Scan for the cell matching the given text and deliver its [x, y] coordinate at center. 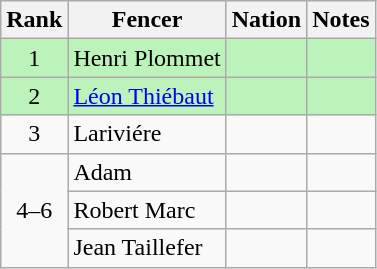
Adam [147, 172]
Notes [341, 20]
Lariviére [147, 134]
Rank [34, 20]
Nation [266, 20]
Robert Marc [147, 210]
Léon Thiébaut [147, 96]
4–6 [34, 210]
Henri Plommet [147, 58]
Jean Taillefer [147, 248]
Fencer [147, 20]
2 [34, 96]
3 [34, 134]
1 [34, 58]
